Return [X, Y] of the center of cell containing provided text 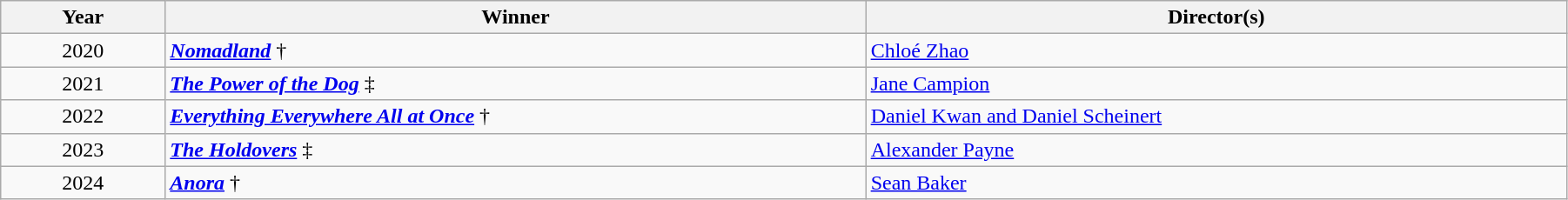
2022 [84, 117]
Year [84, 17]
2020 [84, 50]
2024 [84, 183]
Sean Baker [1216, 183]
Nomadland † [515, 50]
Director(s) [1216, 17]
Everything Everywhere All at Once † [515, 117]
Winner [515, 17]
Anora † [515, 183]
2023 [84, 150]
The Power of the Dog ‡ [515, 83]
Jane Campion [1216, 83]
2021 [84, 83]
Alexander Payne [1216, 150]
Daniel Kwan and Daniel Scheinert [1216, 117]
Chloé Zhao [1216, 50]
The Holdovers ‡ [515, 150]
